Scan for the cell matching the given text and deliver its [x, y] coordinate at center. 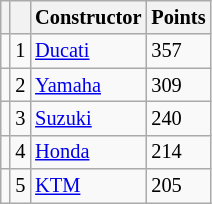
357 [178, 51]
Points [178, 17]
KTM [88, 186]
4 [20, 152]
2 [20, 85]
3 [20, 118]
Ducati [88, 51]
5 [20, 186]
214 [178, 152]
Suzuki [88, 118]
240 [178, 118]
1 [20, 51]
Honda [88, 152]
205 [178, 186]
Yamaha [88, 85]
Constructor [88, 17]
309 [178, 85]
